Output the [x, y] coordinate of the center of the cell containing the given text.  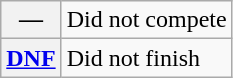
Did not finish [146, 58]
Did not compete [146, 20]
— [31, 20]
DNF [31, 58]
